Detect which cell encompasses the target text, then output its [X, Y] center coordinate. 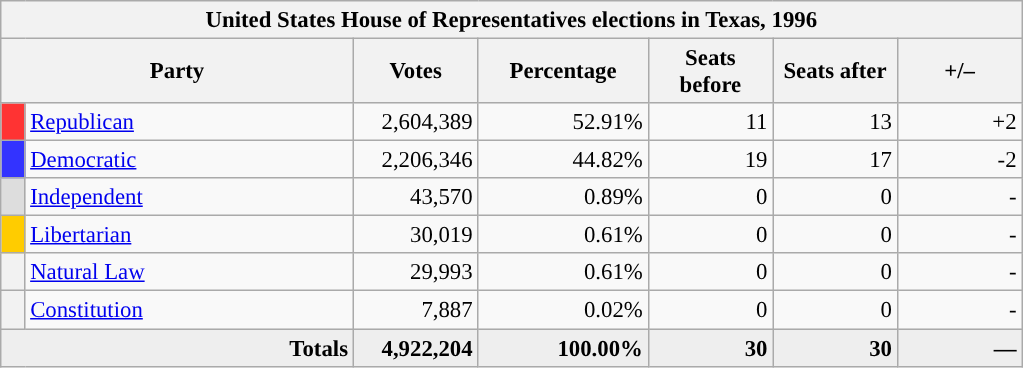
Republican [189, 122]
2,206,346 [416, 160]
2,604,389 [416, 122]
0.02% [563, 310]
— [960, 348]
Seats after [836, 72]
Constitution [189, 310]
Totals [178, 348]
43,570 [416, 197]
11 [710, 122]
-2 [960, 160]
+/– [960, 72]
52.91% [563, 122]
19 [710, 160]
+2 [960, 122]
Party [178, 72]
United States House of Representatives elections in Texas, 1996 [512, 20]
100.00% [563, 348]
Votes [416, 72]
29,993 [416, 273]
Natural Law [189, 273]
30,019 [416, 235]
Independent [189, 197]
7,887 [416, 310]
Democratic [189, 160]
44.82% [563, 160]
Seats before [710, 72]
0.89% [563, 197]
Percentage [563, 72]
Libertarian [189, 235]
13 [836, 122]
4,922,204 [416, 348]
17 [836, 160]
